Search for the cell housing the specified text and yield its [X, Y] center coordinate. 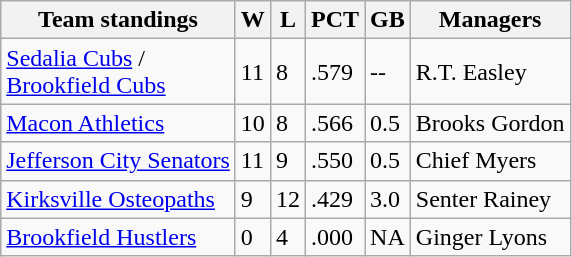
PCT [334, 20]
Senter Rainey [490, 199]
10 [252, 123]
0 [252, 237]
L [288, 20]
.000 [334, 237]
12 [288, 199]
.566 [334, 123]
W [252, 20]
Team standings [118, 20]
Jefferson City Senators [118, 161]
.429 [334, 199]
NA [388, 237]
-- [388, 72]
.579 [334, 72]
GB [388, 20]
Brooks Gordon [490, 123]
Chief Myers [490, 161]
.550 [334, 161]
Ginger Lyons [490, 237]
3.0 [388, 199]
Macon Athletics [118, 123]
4 [288, 237]
Sedalia Cubs / Brookfield Cubs [118, 72]
Brookfield Hustlers [118, 237]
R.T. Easley [490, 72]
Managers [490, 20]
Kirksville Osteopaths [118, 199]
